Detect which cell encompasses the target text, then output its (X, Y) center coordinate. 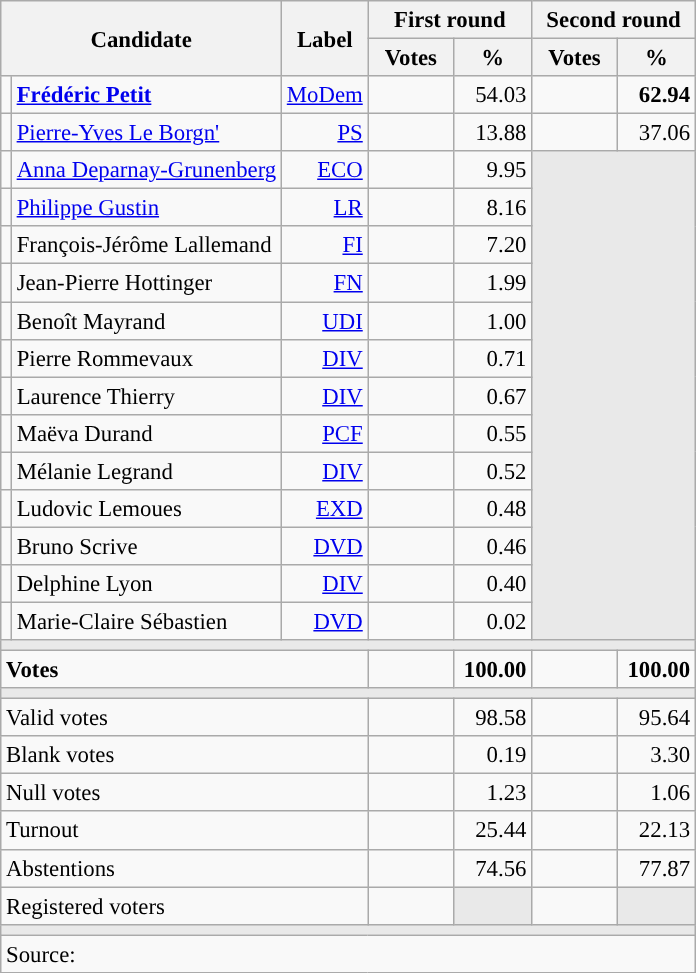
Marie-Claire Sébastien (146, 621)
0.71 (493, 358)
PS (326, 133)
95.64 (656, 718)
77.87 (656, 868)
0.48 (493, 509)
0.67 (493, 396)
0.52 (493, 471)
25.44 (493, 831)
0.55 (493, 433)
EXD (326, 509)
1.99 (493, 283)
0.02 (493, 621)
8.16 (493, 208)
LR (326, 208)
UDI (326, 321)
1.06 (656, 793)
Abstentions (184, 868)
Second round (614, 20)
0.46 (493, 546)
Candidate (142, 38)
FN (326, 283)
1.23 (493, 793)
Maëva Durand (146, 433)
Mélanie Legrand (146, 471)
Philippe Gustin (146, 208)
Null votes (184, 793)
Pierre-Yves Le Borgn' (146, 133)
Label (326, 38)
22.13 (656, 831)
Registered voters (184, 906)
Turnout (184, 831)
0.19 (493, 755)
Source: (348, 954)
13.88 (493, 133)
3.30 (656, 755)
ECO (326, 170)
MoDem (326, 95)
62.94 (656, 95)
Frédéric Petit (146, 95)
Benoît Mayrand (146, 321)
9.95 (493, 170)
74.56 (493, 868)
0.40 (493, 584)
37.06 (656, 133)
1.00 (493, 321)
98.58 (493, 718)
Pierre Rommevaux (146, 358)
Delphine Lyon (146, 584)
Blank votes (184, 755)
François-Jérôme Lallemand (146, 245)
7.20 (493, 245)
PCF (326, 433)
Ludovic Lemoues (146, 509)
Anna Deparnay-Grunenberg (146, 170)
54.03 (493, 95)
Bruno Scrive (146, 546)
Laurence Thierry (146, 396)
FI (326, 245)
Valid votes (184, 718)
First round (450, 20)
Jean-Pierre Hottinger (146, 283)
